Detect which cell encompasses the target text, then output its [X, Y] center coordinate. 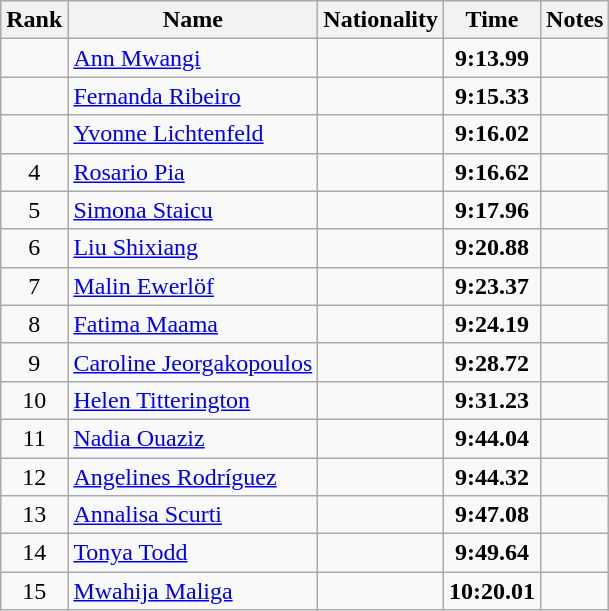
13 [34, 515]
8 [34, 324]
9:15.33 [492, 96]
9:31.23 [492, 400]
Yvonne Lichtenfeld [193, 134]
9:13.99 [492, 58]
Nationality [381, 20]
Caroline Jeorgakopoulos [193, 362]
Annalisa Scurti [193, 515]
9:47.08 [492, 515]
Time [492, 20]
9:16.62 [492, 172]
Rank [34, 20]
9:16.02 [492, 134]
Mwahija Maliga [193, 591]
14 [34, 553]
Nadia Ouaziz [193, 438]
11 [34, 438]
9:17.96 [492, 210]
Notes [575, 20]
9:28.72 [492, 362]
9 [34, 362]
9:44.32 [492, 477]
Fatima Maama [193, 324]
9:24.19 [492, 324]
Liu Shixiang [193, 248]
7 [34, 286]
12 [34, 477]
9:49.64 [492, 553]
9:23.37 [492, 286]
5 [34, 210]
4 [34, 172]
Ann Mwangi [193, 58]
Angelines Rodríguez [193, 477]
Tonya Todd [193, 553]
Fernanda Ribeiro [193, 96]
9:44.04 [492, 438]
10:20.01 [492, 591]
Simona Staicu [193, 210]
Rosario Pia [193, 172]
Malin Ewerlöf [193, 286]
10 [34, 400]
15 [34, 591]
9:20.88 [492, 248]
6 [34, 248]
Name [193, 20]
Helen Titterington [193, 400]
